Determine the (x, y) coordinate at the center of the cell enclosing the given text.  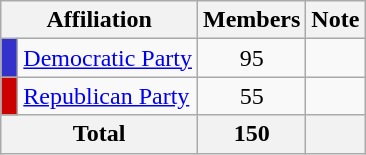
Members (251, 20)
Note (336, 20)
55 (251, 96)
Democratic Party (108, 58)
Republican Party (108, 96)
95 (251, 58)
Total (100, 134)
150 (251, 134)
Affiliation (100, 20)
